Return (x, y) of the center of cell containing provided text 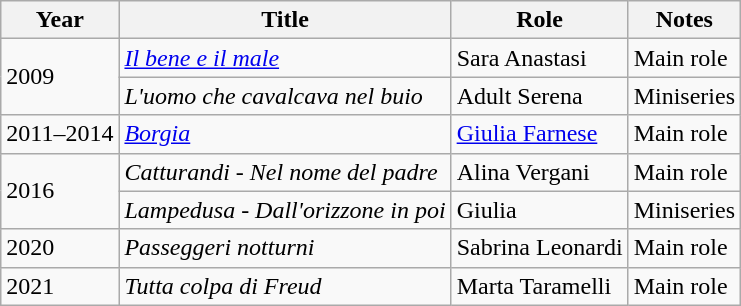
Title (285, 20)
Il bene e il male (285, 58)
Tutta colpa di Freud (285, 286)
2021 (60, 286)
L'uomo che cavalcava nel buio (285, 96)
Passeggeri notturni (285, 248)
Notes (684, 20)
Sabrina Leonardi (540, 248)
Borgia (285, 134)
Giulia Farnese (540, 134)
Role (540, 20)
2009 (60, 77)
Year (60, 20)
Lampedusa - Dall'orizzone in poi (285, 210)
Marta Taramelli (540, 286)
2011–2014 (60, 134)
Alina Vergani (540, 172)
2016 (60, 191)
Giulia (540, 210)
Catturandi - Nel nome del padre (285, 172)
Adult Serena (540, 96)
2020 (60, 248)
Sara Anastasi (540, 58)
